Detect which cell encompasses the target text, then output its (X, Y) center coordinate. 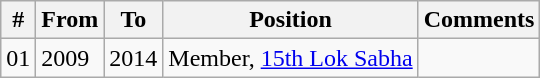
2009 (70, 58)
Position (290, 20)
To (134, 20)
From (70, 20)
# (18, 20)
Member, 15th Lok Sabha (290, 58)
01 (18, 58)
Comments (479, 20)
2014 (134, 58)
